Capture the cell that displays the provided text and extract its (X, Y) central coordinate. 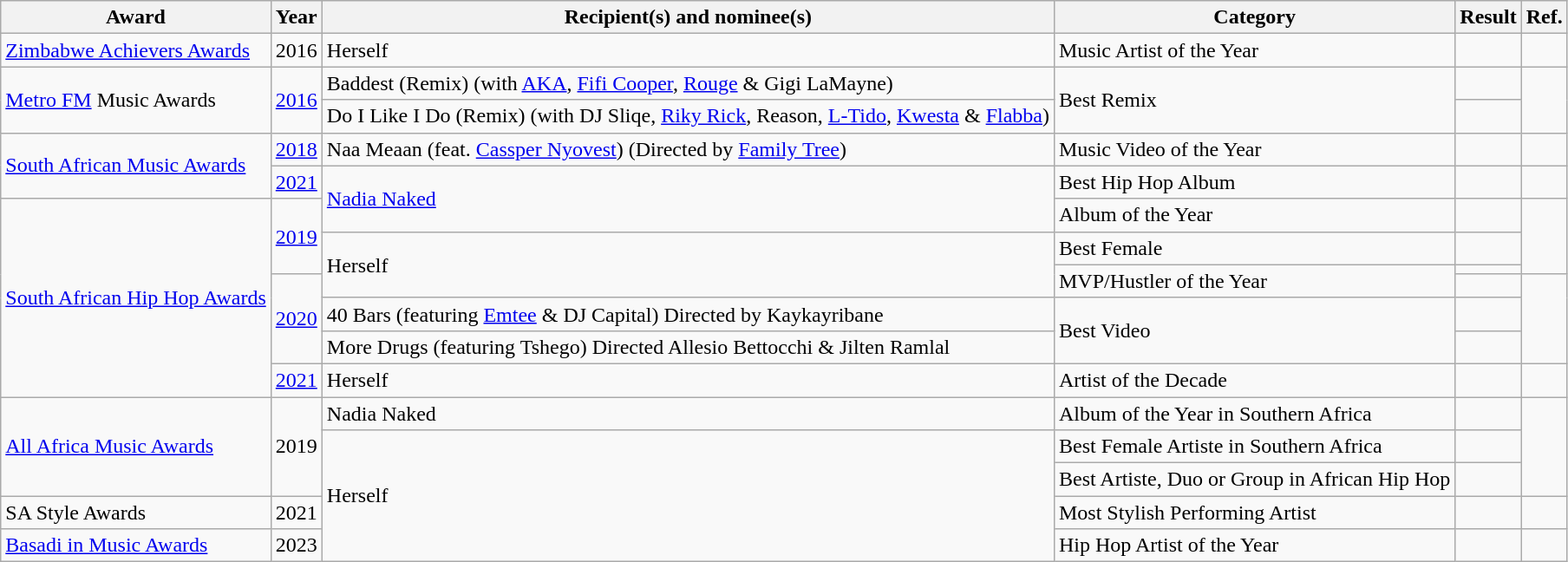
Best Hip Hop Album (1254, 182)
South African Music Awards (136, 166)
2018 (297, 149)
Recipient(s) and nominee(s) (688, 17)
More Drugs (featuring Tshego) Directed Allesio Bettocchi & Jilten Ramlal (688, 347)
Category (1254, 17)
Best Female (1254, 248)
Zimbabwe Achievers Awards (136, 50)
MVP/Hustler of the Year (1254, 281)
Album of the Year (1254, 215)
Do I Like I Do (Remix) (with DJ Sliqe, Riky Rick, Reason, L-Tido, Kwesta & Flabba) (688, 116)
Best Artiste, Duo or Group in African Hip Hop (1254, 480)
Album of the Year in Southern Africa (1254, 414)
Best Remix (1254, 100)
Naa Meaan (feat. Cassper Nyovest) (Directed by Family Tree) (688, 149)
Year (297, 17)
Music Video of the Year (1254, 149)
Metro FM Music Awards (136, 100)
Baddest (Remix) (with AKA, Fifi Cooper, Rouge & Gigi LaMayne) (688, 83)
2023 (297, 546)
Music Artist of the Year (1254, 50)
Best Video (1254, 330)
Result (1488, 17)
Ref. (1544, 17)
Artist of the Decade (1254, 380)
South African Hip Hop Awards (136, 297)
Award (136, 17)
Basadi in Music Awards (136, 546)
Best Female Artiste in Southern Africa (1254, 447)
All Africa Music Awards (136, 447)
Hip Hop Artist of the Year (1254, 546)
2020 (297, 319)
SA Style Awards (136, 513)
40 Bars (featuring Emtee & DJ Capital) Directed by Kaykayribane (688, 314)
Most Stylish Performing Artist (1254, 513)
